For the text-containing cell, return its midpoint in [x, y] coordinate format. 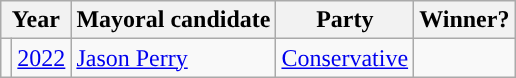
Jason Perry [174, 58]
Party [345, 20]
2022 [42, 58]
Winner? [464, 20]
Conservative [345, 58]
Year [36, 20]
Mayoral candidate [174, 20]
